Pinpoint the cell where the given text exists, returning its [X, Y] midpoint coordinate. 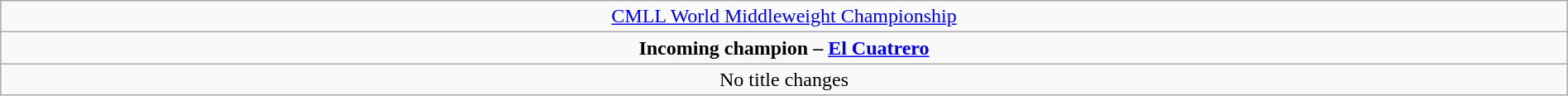
Incoming champion – El Cuatrero [784, 48]
No title changes [784, 79]
CMLL World Middleweight Championship [784, 17]
